Provide the [x, y] coordinate of the cell's center where the given text is located.  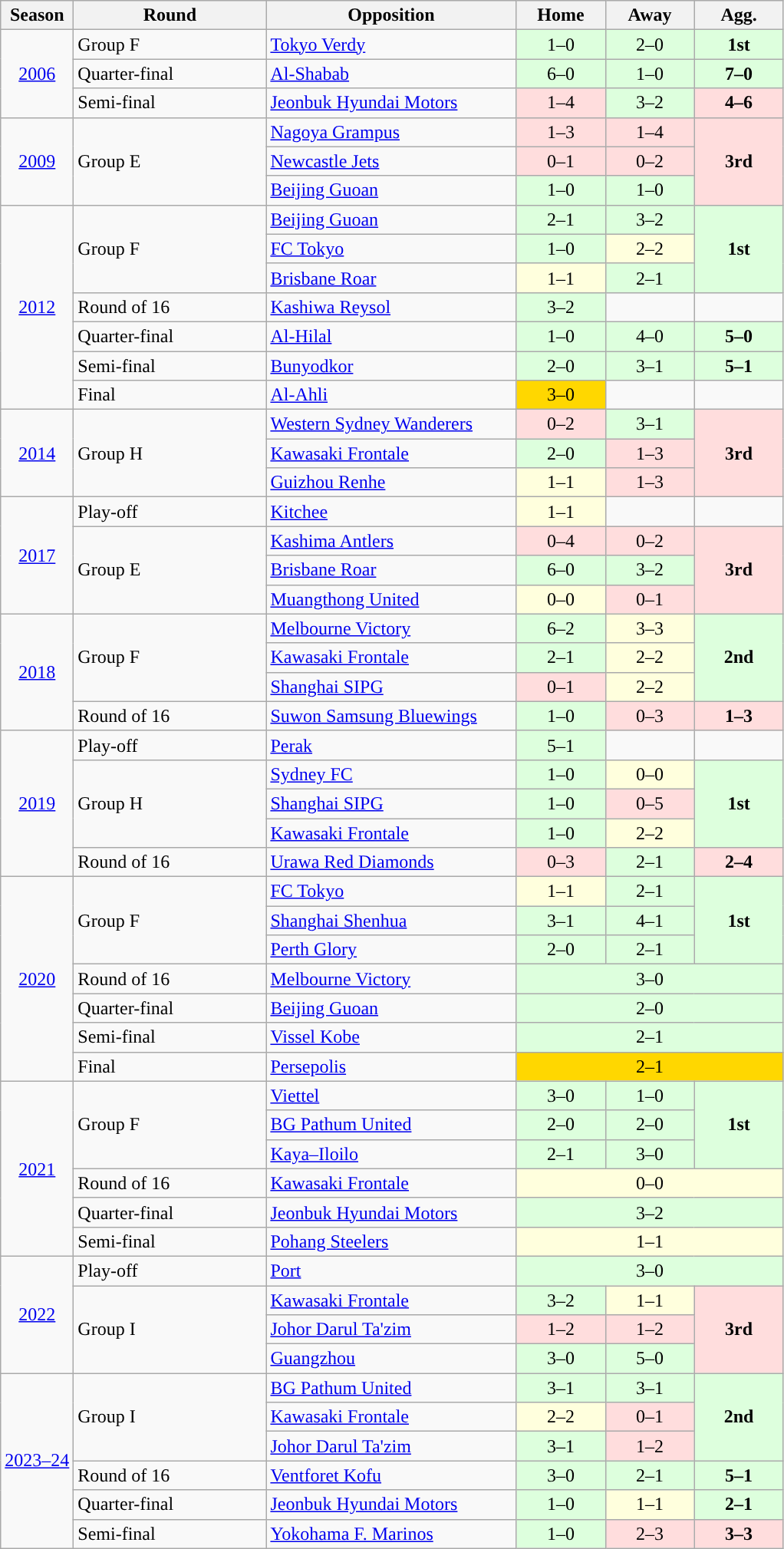
Opposition [391, 15]
Away [650, 15]
2014 [37, 453]
4–6 [739, 103]
Tokyo Verdy [391, 44]
0–5 [650, 803]
2–4 [739, 862]
Guangzhou [391, 1359]
6–2 [561, 628]
2023–24 [37, 1461]
0–4 [561, 541]
Pohang Steelers [391, 1241]
Persepolis [391, 1066]
2012 [37, 307]
Al-Ahli [391, 395]
Yokohama F. Marinos [391, 1534]
Al-Shabab [391, 74]
Agg. [739, 15]
Bunyodkor [391, 366]
Sydney FC [391, 774]
Newcastle Jets [391, 161]
4–0 [650, 336]
Season [37, 15]
Perak [391, 745]
Western Sydney Wanderers [391, 424]
Home [561, 15]
Ventforet Kofu [391, 1475]
2017 [37, 555]
Kashiwa Reysol [391, 307]
Perth Glory [391, 950]
Kitchee [391, 512]
Kaya–Iloilo [391, 1154]
4–1 [650, 921]
Vissel Kobe [391, 1037]
Nagoya Grampus [391, 132]
Shanghai Shenhua [391, 921]
2020 [37, 979]
7–0 [739, 74]
Kashima Antlers [391, 541]
Guizhou Renhe [391, 483]
Urawa Red Diamonds [391, 862]
2–3 [650, 1534]
Muangthong United [391, 599]
Round [170, 15]
Viettel [391, 1096]
Port [391, 1271]
2018 [37, 672]
2021 [37, 1168]
2006 [37, 74]
Al-Hilal [391, 336]
Suwon Samsung Bluewings [391, 716]
2009 [37, 161]
2022 [37, 1314]
2019 [37, 803]
